Find where the given text appears and provide that cell's center as (X, Y) coordinate. 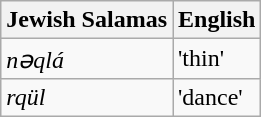
'dance' (216, 97)
Jewish Salamas (87, 20)
English (216, 20)
'thin' (216, 59)
rqül (87, 97)
nəqlá (87, 59)
